Return the [X, Y] coordinate for the center point of the cell that contains the specified text.  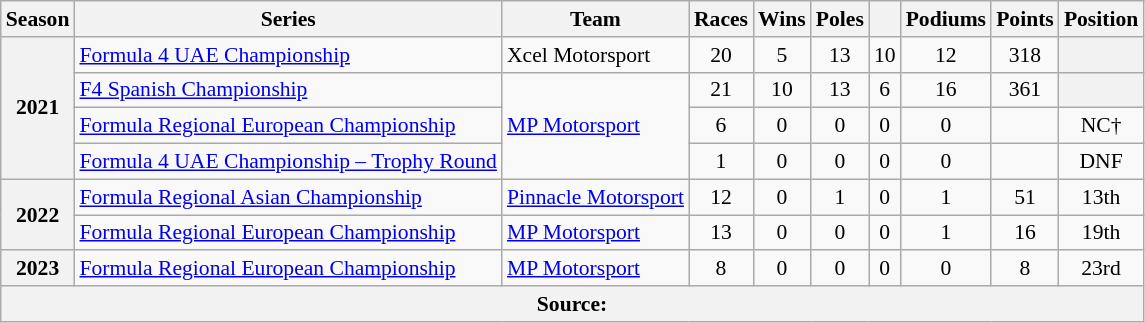
Xcel Motorsport [596, 55]
361 [1025, 90]
20 [721, 55]
2022 [38, 214]
21 [721, 90]
Pinnacle Motorsport [596, 197]
Formula 4 UAE Championship – Trophy Round [288, 162]
DNF [1101, 162]
23rd [1101, 269]
Formula 4 UAE Championship [288, 55]
Podiums [946, 19]
Poles [840, 19]
2021 [38, 108]
19th [1101, 233]
Season [38, 19]
Points [1025, 19]
Wins [782, 19]
Source: [572, 304]
NC† [1101, 126]
13th [1101, 197]
Team [596, 19]
Series [288, 19]
Position [1101, 19]
Races [721, 19]
F4 Spanish Championship [288, 90]
5 [782, 55]
2023 [38, 269]
Formula Regional Asian Championship [288, 197]
51 [1025, 197]
318 [1025, 55]
